Search for the cell housing the specified text and yield its [X, Y] center coordinate. 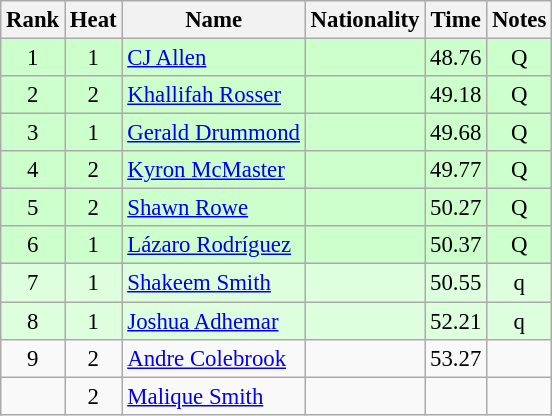
Shawn Rowe [214, 208]
4 [33, 170]
7 [33, 283]
Joshua Adhemar [214, 321]
Kyron McMaster [214, 170]
8 [33, 321]
Name [214, 20]
Notes [520, 20]
Andre Colebrook [214, 358]
Gerald Drummond [214, 133]
52.21 [456, 321]
50.37 [456, 245]
Time [456, 20]
49.18 [456, 95]
49.77 [456, 170]
Rank [33, 20]
Heat [94, 20]
49.68 [456, 133]
53.27 [456, 358]
50.27 [456, 208]
CJ Allen [214, 58]
48.76 [456, 58]
Shakeem Smith [214, 283]
6 [33, 245]
50.55 [456, 283]
3 [33, 133]
9 [33, 358]
Nationality [364, 20]
Lázaro Rodríguez [214, 245]
5 [33, 208]
Malique Smith [214, 396]
Khallifah Rosser [214, 95]
